Identify which cell holds the provided text, then report its (X, Y) central coordinate. 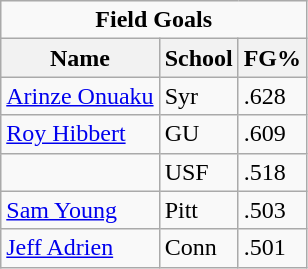
.609 (272, 134)
FG% (272, 58)
Arinze Onuaku (80, 96)
.518 (272, 172)
Syr (198, 96)
GU (198, 134)
.501 (272, 248)
School (198, 58)
USF (198, 172)
Pitt (198, 210)
Roy Hibbert (80, 134)
Name (80, 58)
.628 (272, 96)
.503 (272, 210)
Conn (198, 248)
Jeff Adrien (80, 248)
Field Goals (154, 20)
Sam Young (80, 210)
